Locate the cell with the specified text and output its [x, y] center coordinate. 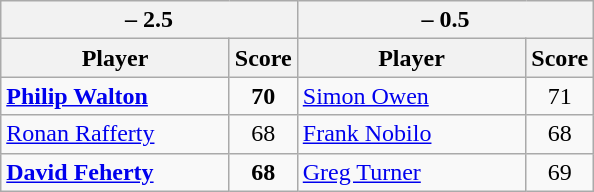
69 [560, 172]
70 [263, 96]
Simon Owen [412, 96]
71 [560, 96]
Greg Turner [412, 172]
– 2.5 [150, 20]
Philip Walton [116, 96]
– 0.5 [446, 20]
Frank Nobilo [412, 134]
David Feherty [116, 172]
Ronan Rafferty [116, 134]
